For the text-containing cell, return its midpoint in (x, y) coordinate format. 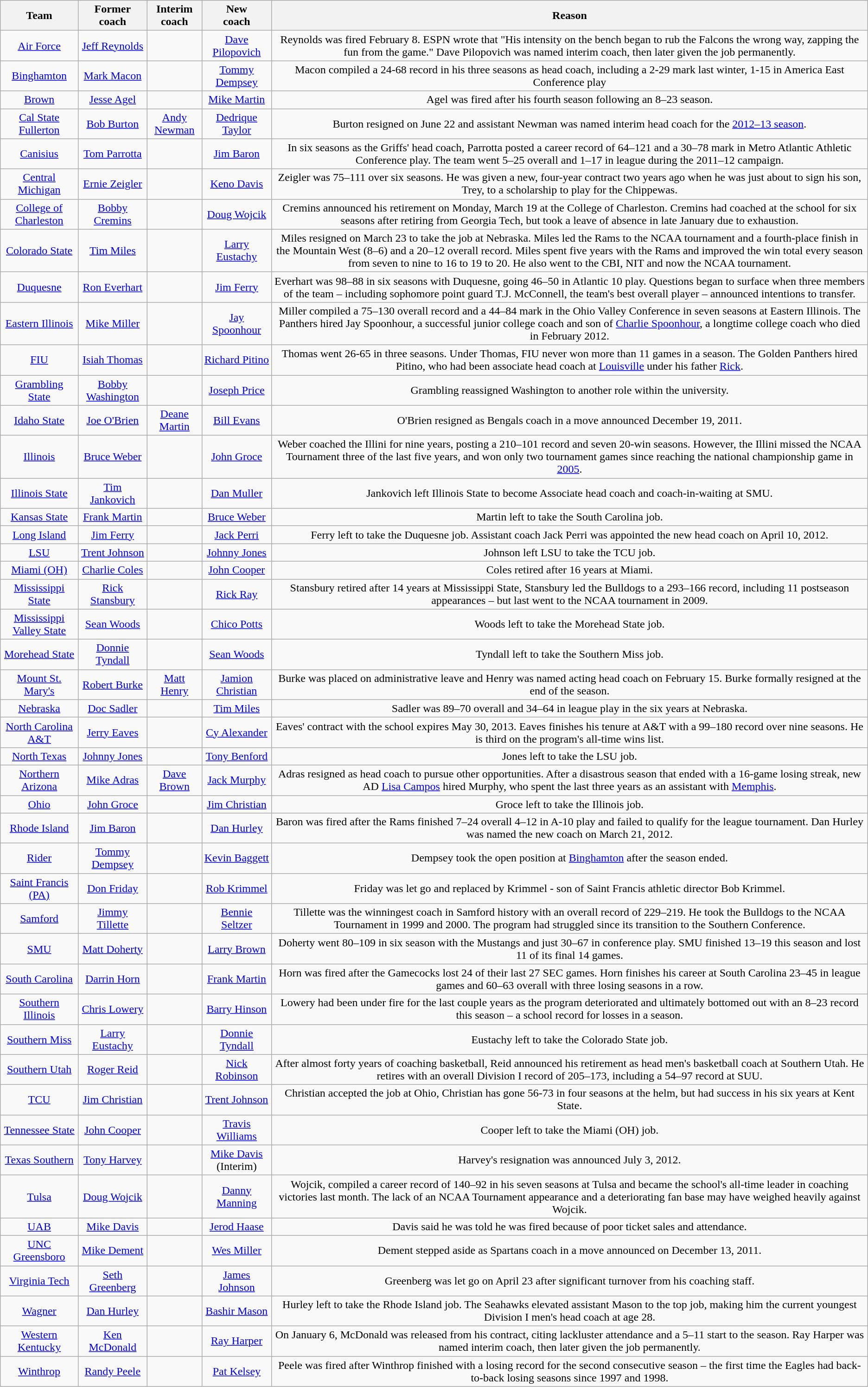
Bobby Washington (112, 390)
Tony Harvey (112, 1160)
Macon compiled a 24-68 record in his three seasons as head coach, including a 2-29 mark last winter, 1-15 in America East Conference play (570, 76)
Pat Kelsey (236, 1371)
LSU (39, 552)
Mississippi Valley State (39, 624)
Dan Muller (236, 494)
Matt Henry (174, 685)
Travis Williams (236, 1130)
Mike Davis (Interim) (236, 1160)
North Carolina A&T (39, 732)
Saint Francis (PA) (39, 889)
FIU (39, 360)
Andy Newman (174, 123)
Illinois State (39, 494)
Harvey's resignation was announced July 3, 2012. (570, 1160)
Cooper left to take the Miami (OH) job. (570, 1130)
Dave Pilopovich (236, 45)
Long Island (39, 535)
Interimcoach (174, 16)
Bill Evans (236, 420)
Wes Miller (236, 1251)
Ray Harper (236, 1342)
Chico Potts (236, 624)
Ken McDonald (112, 1342)
Tennessee State (39, 1130)
Jimmy Tillette (112, 918)
Western Kentucky (39, 1342)
UAB (39, 1226)
Central Michigan (39, 184)
Eastern Illinois (39, 323)
Robert Burke (112, 685)
Johnson left LSU to take the TCU job. (570, 552)
Rider (39, 858)
Groce left to take the Illinois job. (570, 804)
North Texas (39, 756)
Cal State Fullerton (39, 123)
Greenberg was let go on April 23 after significant turnover from his coaching staff. (570, 1280)
Mike Adras (112, 780)
Cy Alexander (236, 732)
Isiah Thomas (112, 360)
Joseph Price (236, 390)
Mount St. Mary's (39, 685)
Southern Miss (39, 1039)
Mark Macon (112, 76)
Don Friday (112, 889)
Mike Dement (112, 1251)
Doc Sadler (112, 708)
Burke was placed on administrative leave and Henry was named acting head coach on February 15. Burke formally resigned at the end of the season. (570, 685)
Chris Lowery (112, 1009)
Jerry Eaves (112, 732)
Woods left to take the Morehead State job. (570, 624)
Barry Hinson (236, 1009)
Tony Benford (236, 756)
Tim Jankovich (112, 494)
Rhode Island (39, 828)
Mississippi State (39, 594)
Darrin Horn (112, 979)
Larry Brown (236, 949)
Reason (570, 16)
Rick Stansbury (112, 594)
Duquesne (39, 287)
O'Brien resigned as Bengals coach in a move announced December 19, 2011. (570, 420)
Rob Krimmel (236, 889)
Jack Murphy (236, 780)
Jay Spoonhour (236, 323)
Danny Manning (236, 1196)
Jones left to take the LSU job. (570, 756)
Jankovich left Illinois State to become Associate head coach and coach-in-waiting at SMU. (570, 494)
Binghamton (39, 76)
Idaho State (39, 420)
Winthrop (39, 1371)
Martin left to take the South Carolina job. (570, 517)
Keno Davis (236, 184)
Texas Southern (39, 1160)
Dave Brown (174, 780)
Grambling reassigned Washington to another role within the university. (570, 390)
Tom Parrotta (112, 154)
Charlie Coles (112, 570)
Joe O'Brien (112, 420)
Tyndall left to take the Southern Miss job. (570, 654)
Miami (OH) (39, 570)
Christian accepted the job at Ohio, Christian has gone 56-73 in four seasons at the helm, but had success in his six years at Kent State. (570, 1099)
Dedrique Taylor (236, 123)
Bennie Seltzer (236, 918)
Eustachy left to take the Colorado State job. (570, 1039)
James Johnson (236, 1280)
South Carolina (39, 979)
Randy Peele (112, 1371)
Deane Martin (174, 420)
Kansas State (39, 517)
Kevin Baggett (236, 858)
Southern Utah (39, 1070)
SMU (39, 949)
Brown (39, 100)
Coles retired after 16 years at Miami. (570, 570)
Wagner (39, 1311)
Davis said he was told he was fired because of poor ticket sales and attendance. (570, 1226)
Southern Illinois (39, 1009)
Team (39, 16)
Burton resigned on June 22 and assistant Newman was named interim head coach for the 2012–13 season. (570, 123)
Grambling State (39, 390)
Sadler was 89–70 overall and 34–64 in league play in the six years at Nebraska. (570, 708)
Bobby Cremins (112, 214)
Nebraska (39, 708)
Rick Ray (236, 594)
TCU (39, 1099)
Nick Robinson (236, 1070)
Jesse Agel (112, 100)
Colorado State (39, 250)
Jerod Haase (236, 1226)
Samford (39, 918)
Ron Everhart (112, 287)
Ohio (39, 804)
Canisius (39, 154)
Agel was fired after his fourth season following an 8–23 season. (570, 100)
Jamion Christian (236, 685)
Richard Pitino (236, 360)
Illinois (39, 457)
Mike Miller (112, 323)
Tulsa (39, 1196)
Northern Arizona (39, 780)
UNC Greensboro (39, 1251)
Newcoach (236, 16)
Ferry left to take the Duquesne job. Assistant coach Jack Perri was appointed the new head coach on April 10, 2012. (570, 535)
Air Force (39, 45)
Bob Burton (112, 123)
College of Charleston (39, 214)
Friday was let go and replaced by Krimmel - son of Saint Francis athletic director Bob Krimmel. (570, 889)
Matt Doherty (112, 949)
Mike Martin (236, 100)
Jeff Reynolds (112, 45)
Dement stepped aside as Spartans coach in a move announced on December 13, 2011. (570, 1251)
Morehead State (39, 654)
Roger Reid (112, 1070)
Dempsey took the open position at Binghamton after the season ended. (570, 858)
Virginia Tech (39, 1280)
Mike Davis (112, 1226)
Formercoach (112, 16)
Seth Greenberg (112, 1280)
Ernie Zeigler (112, 184)
Jack Perri (236, 535)
Bashir Mason (236, 1311)
